Locate the cell with the specified text and output its [X, Y] center coordinate. 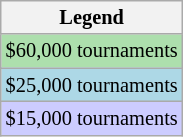
$15,000 tournaments [92, 118]
Legend [92, 17]
$25,000 tournaments [92, 85]
$60,000 tournaments [92, 51]
